Detect which cell encompasses the target text, then output its (x, y) center coordinate. 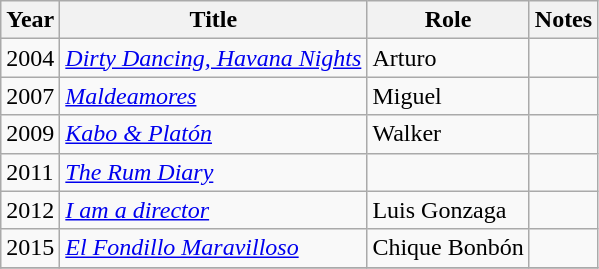
Chique Bonbón (448, 248)
El Fondillo Maravilloso (214, 248)
Luis Gonzaga (448, 210)
Kabo & Platón (214, 134)
2009 (30, 134)
2015 (30, 248)
2004 (30, 58)
Notes (563, 20)
Arturo (448, 58)
Maldeamores (214, 96)
Dirty Dancing, Havana Nights (214, 58)
Title (214, 20)
Walker (448, 134)
Year (30, 20)
2011 (30, 172)
2012 (30, 210)
Role (448, 20)
The Rum Diary (214, 172)
2007 (30, 96)
Miguel (448, 96)
I am a director (214, 210)
